Output the [X, Y] coordinate of the center of the cell containing the given text.  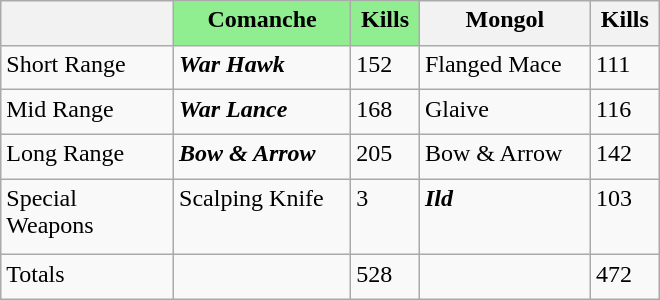
Comanche [262, 23]
Glaive [504, 112]
Special Weapons [88, 217]
Long Range [88, 156]
205 [386, 156]
472 [624, 278]
Totals [88, 278]
Mongol [504, 23]
103 [624, 217]
War Hawk [262, 67]
Short Range [88, 67]
116 [624, 112]
3 [386, 217]
152 [386, 67]
Flanged Mace [504, 67]
Mid Range [88, 112]
142 [624, 156]
Scalping Knife [262, 217]
111 [624, 67]
168 [386, 112]
Ild [504, 217]
528 [386, 278]
War Lance [262, 112]
